Pinpoint the cell where the given text exists, returning its (X, Y) midpoint coordinate. 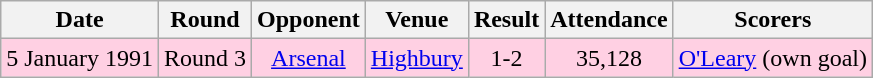
Venue (416, 20)
Result (506, 20)
Round (204, 20)
Highbury (416, 58)
Date (80, 20)
Scorers (772, 20)
Opponent (309, 20)
O'Leary (own goal) (772, 58)
Round 3 (204, 58)
Attendance (609, 20)
1-2 (506, 58)
35,128 (609, 58)
Arsenal (309, 58)
5 January 1991 (80, 58)
